Locate the cell with the specified text and output its (X, Y) center coordinate. 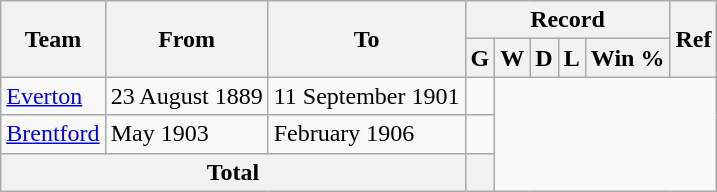
W (512, 58)
Win % (628, 58)
May 1903 (186, 134)
Record (568, 20)
11 September 1901 (366, 96)
23 August 1889 (186, 96)
Total (233, 172)
D (544, 58)
February 1906 (366, 134)
L (572, 58)
Ref (694, 39)
G (480, 58)
Brentford (53, 134)
From (186, 39)
To (366, 39)
Team (53, 39)
Everton (53, 96)
